Find where the given text appears and provide that cell's center as [X, Y] coordinate. 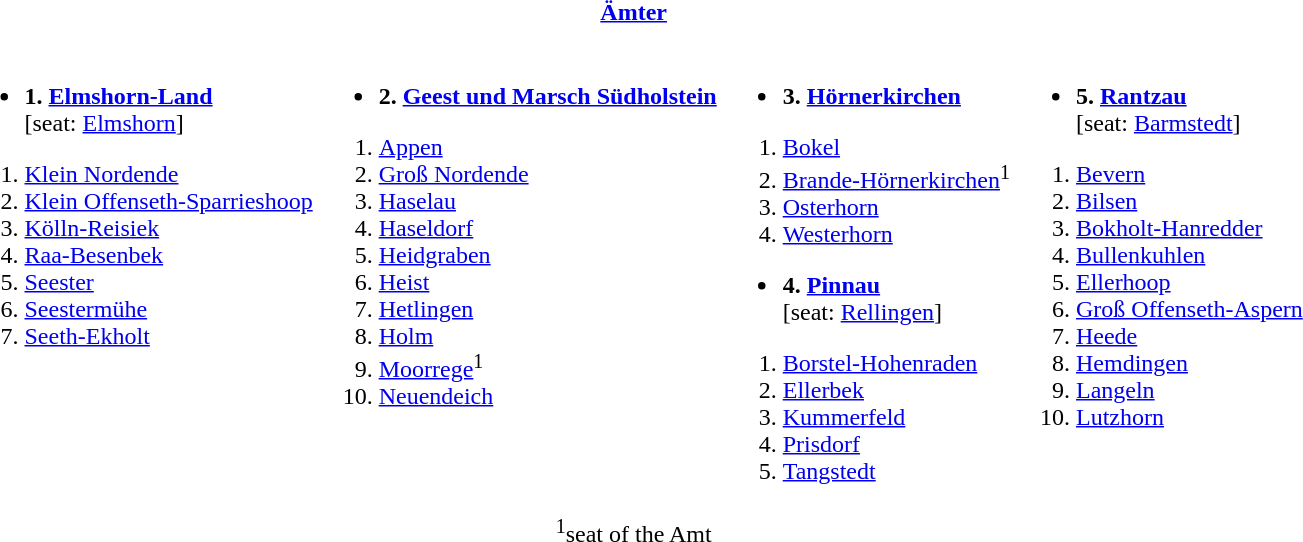
3. HörnerkirchenBokelBrande-Hörnerkirchen1OsterhornWesterhorn4. Pinnau[seat: Rellingen]Borstel-HohenradenEllerbekKummerfeldPrisdorfTangstedt [866, 270]
2. Geest und Marsch SüdholsteinAppenGroß NordendeHaselauHaseldorfHeidgrabenHeistHetlingenHolmMoorrege1Neuendeich [518, 270]
